Output the (X, Y) coordinate of the center of the cell containing the given text.  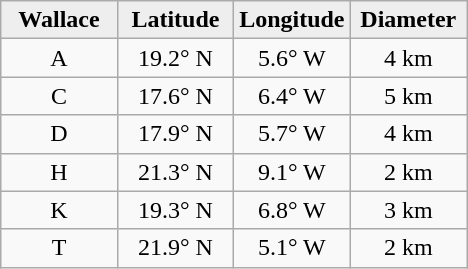
6.4° W (292, 96)
5.6° W (292, 58)
Diameter (408, 20)
H (59, 172)
9.1° W (292, 172)
17.9° N (175, 134)
D (59, 134)
19.3° N (175, 210)
Latitude (175, 20)
5.1° W (292, 248)
21.3° N (175, 172)
A (59, 58)
C (59, 96)
6.8° W (292, 210)
5.7° W (292, 134)
Longitude (292, 20)
T (59, 248)
21.9° N (175, 248)
3 km (408, 210)
K (59, 210)
19.2° N (175, 58)
17.6° N (175, 96)
5 km (408, 96)
Wallace (59, 20)
